Search for the cell housing the specified text and yield its [X, Y] center coordinate. 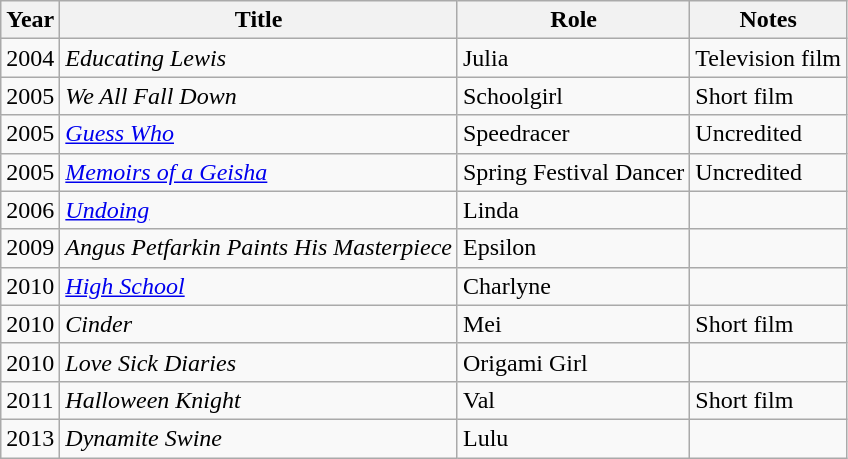
Halloween Knight [259, 400]
We All Fall Down [259, 96]
Mei [573, 324]
Lulu [573, 438]
Love Sick Diaries [259, 362]
Dynamite Swine [259, 438]
Val [573, 400]
2009 [30, 248]
Notes [768, 20]
Origami Girl [573, 362]
2013 [30, 438]
Epsilon [573, 248]
Cinder [259, 324]
Charlyne [573, 286]
Year [30, 20]
Undoing [259, 210]
Julia [573, 58]
Linda [573, 210]
High School [259, 286]
2004 [30, 58]
Guess Who [259, 134]
Television film [768, 58]
2011 [30, 400]
Schoolgirl [573, 96]
Memoirs of a Geisha [259, 172]
Educating Lewis [259, 58]
Title [259, 20]
Role [573, 20]
Speedracer [573, 134]
2006 [30, 210]
Angus Petfarkin Paints His Masterpiece [259, 248]
Spring Festival Dancer [573, 172]
